Return [x, y] of the center of cell containing provided text 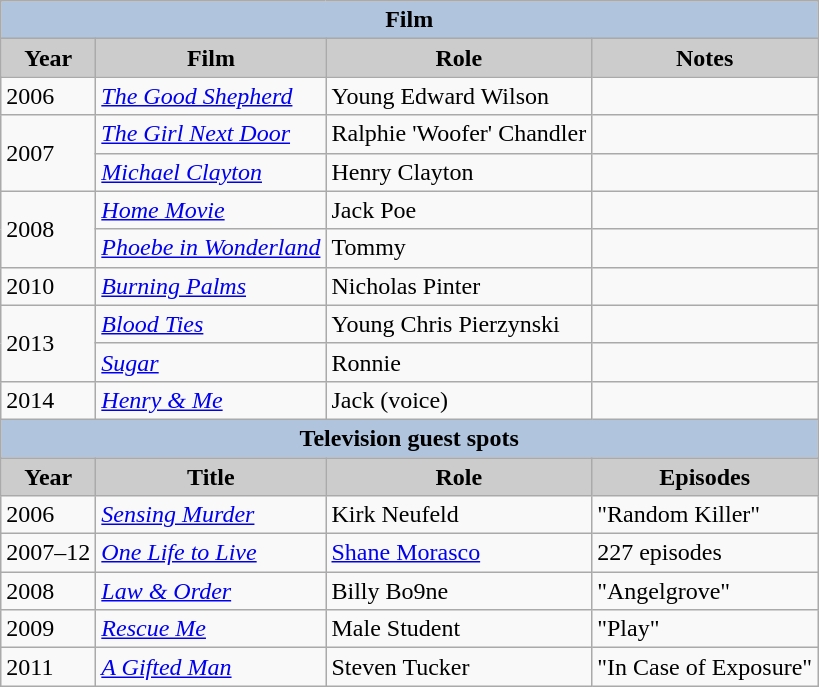
2014 [48, 400]
Title [211, 477]
The Girl Next Door [211, 134]
2009 [48, 629]
Henry Clayton [459, 172]
Rescue Me [211, 629]
Shane Morasco [459, 553]
Young Chris Pierzynski [459, 324]
Male Student [459, 629]
Nicholas Pinter [459, 286]
Notes [705, 58]
Billy Bo9ne [459, 591]
Ronnie [459, 362]
2011 [48, 667]
Ralphie 'Woofer' Chandler [459, 134]
Michael Clayton [211, 172]
Phoebe in Wonderland [211, 248]
Jack Poe [459, 210]
2013 [48, 343]
227 episodes [705, 553]
Home Movie [211, 210]
"Angelgrove" [705, 591]
Tommy [459, 248]
The Good Shepherd [211, 96]
Television guest spots [410, 438]
Sensing Murder [211, 515]
Young Edward Wilson [459, 96]
Kirk Neufeld [459, 515]
"Random Killer" [705, 515]
One Life to Live [211, 553]
Blood Ties [211, 324]
Burning Palms [211, 286]
Jack (voice) [459, 400]
2010 [48, 286]
2007 [48, 153]
2007–12 [48, 553]
Episodes [705, 477]
Law & Order [211, 591]
A Gifted Man [211, 667]
Henry & Me [211, 400]
Steven Tucker [459, 667]
Sugar [211, 362]
"In Case of Exposure" [705, 667]
"Play" [705, 629]
